Return (X, Y) of the center of cell containing provided text 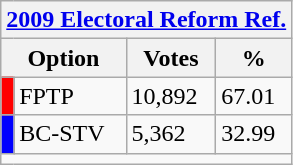
10,892 (171, 96)
% (254, 58)
32.99 (254, 134)
BC-STV (70, 134)
Option (64, 58)
FPTP (70, 96)
67.01 (254, 96)
5,362 (171, 134)
Votes (171, 58)
2009 Electoral Reform Ref. (146, 20)
